Identify which cell holds the provided text, then report its [x, y] central coordinate. 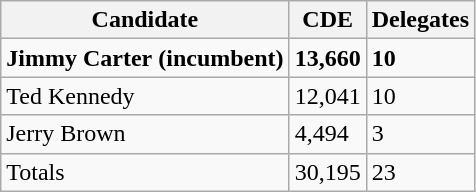
23 [420, 172]
Jerry Brown [145, 134]
CDE [328, 20]
3 [420, 134]
13,660 [328, 58]
12,041 [328, 96]
30,195 [328, 172]
4,494 [328, 134]
Totals [145, 172]
Delegates [420, 20]
Ted Kennedy [145, 96]
Jimmy Carter (incumbent) [145, 58]
Candidate [145, 20]
